Output the (X, Y) coordinate of the center of the cell containing the given text.  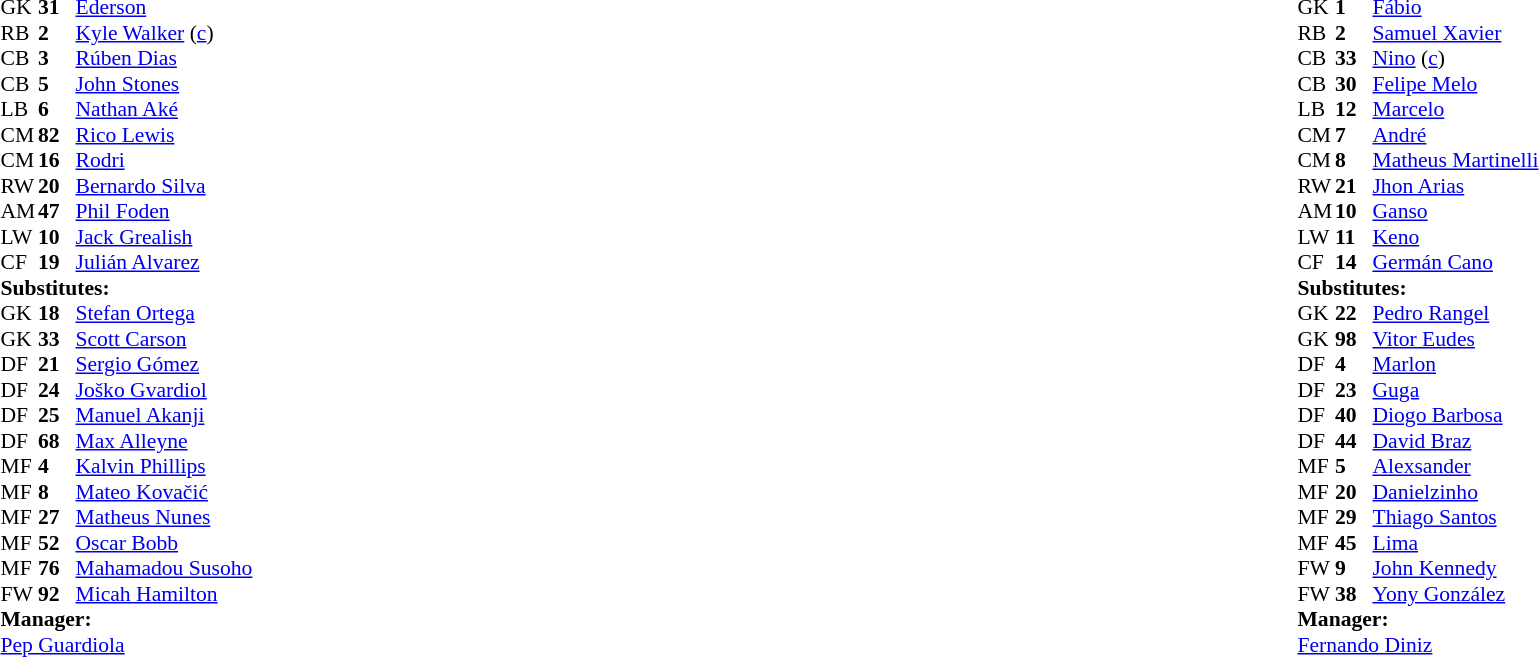
40 (1354, 415)
Pedro Rangel (1455, 313)
29 (1354, 517)
Guga (1455, 390)
Mahamadou Susoho (164, 569)
David Braz (1455, 441)
24 (57, 390)
Stefan Ortega (164, 313)
Sergio Gómez (164, 365)
76 (57, 569)
Phil Foden (164, 211)
Ganso (1455, 211)
Julián Alvarez (164, 263)
11 (1354, 237)
Nathan Aké (164, 109)
Vitor Eudes (1455, 339)
Keno (1455, 237)
Max Alleyne (164, 441)
44 (1354, 441)
14 (1354, 263)
Scott Carson (164, 339)
Lima (1455, 543)
Felipe Melo (1455, 84)
Thiago Santos (1455, 517)
98 (1354, 339)
John Kennedy (1455, 569)
52 (57, 543)
9 (1354, 569)
Nino (c) (1455, 59)
6 (57, 109)
27 (57, 517)
Marlon (1455, 365)
23 (1354, 390)
Danielzinho (1455, 492)
Diogo Barbosa (1455, 415)
18 (57, 313)
Mateo Kovačić (164, 492)
19 (57, 263)
Kyle Walker (c) (164, 33)
Matheus Martinelli (1455, 161)
3 (57, 59)
68 (57, 441)
André (1455, 135)
Jack Grealish (164, 237)
Rodri (164, 161)
Yony González (1455, 594)
Matheus Nunes (164, 517)
Samuel Xavier (1455, 33)
7 (1354, 135)
92 (57, 594)
Micah Hamilton (164, 594)
John Stones (164, 84)
Marcelo (1455, 109)
Rúben Dias (164, 59)
38 (1354, 594)
Jhon Arias (1455, 186)
Joško Gvardiol (164, 390)
45 (1354, 543)
16 (57, 161)
30 (1354, 84)
82 (57, 135)
Bernardo Silva (164, 186)
12 (1354, 109)
22 (1354, 313)
Rico Lewis (164, 135)
Alexsander (1455, 467)
Manuel Akanji (164, 415)
47 (57, 211)
Germán Cano (1455, 263)
Oscar Bobb (164, 543)
Kalvin Phillips (164, 467)
25 (57, 415)
